Return the (x, y) coordinate for the center point of the cell that contains the specified text.  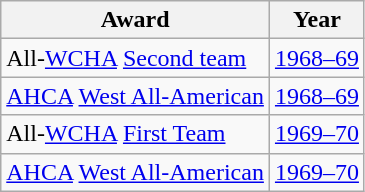
Year (316, 20)
All-WCHA Second team (136, 58)
All-WCHA First Team (136, 134)
Award (136, 20)
